Provide the (x, y) coordinate of the cell's center where the given text is located.  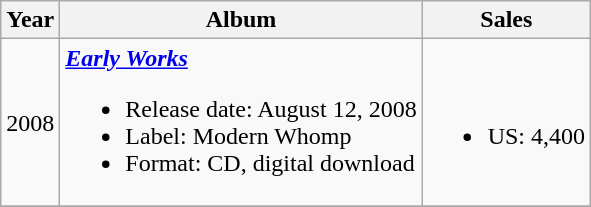
US: 4,400 (506, 122)
2008 (30, 122)
Sales (506, 20)
Year (30, 20)
Album (241, 20)
Early WorksRelease date: August 12, 2008Label: Modern WhompFormat: CD, digital download (241, 122)
